Search for the cell housing the specified text and yield its [X, Y] center coordinate. 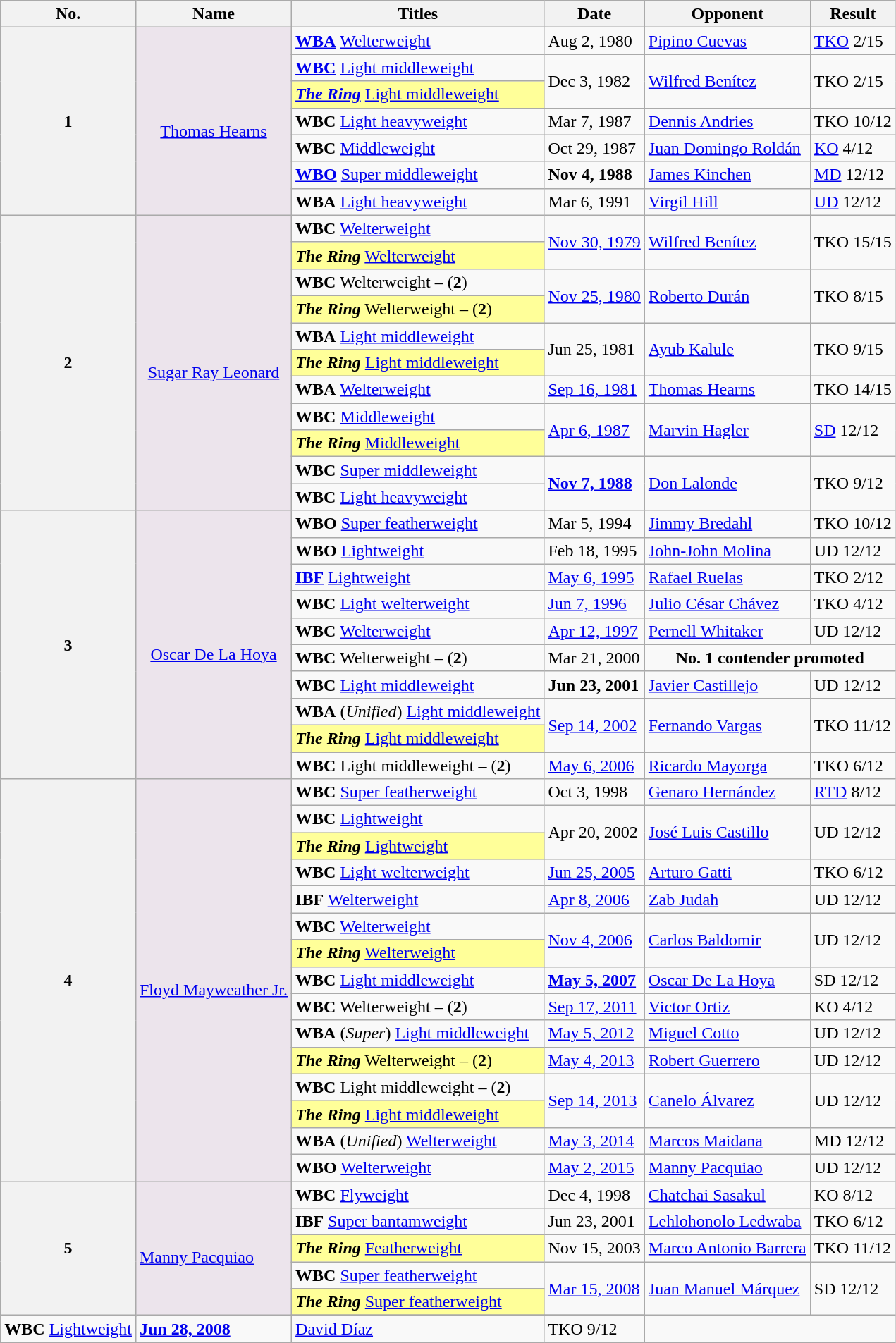
Oct 3, 1998 [594, 792]
WBA (Unified) Light middleweight [418, 711]
No. [68, 14]
IBF Lightweight [418, 577]
WBA (Super) Light middleweight [418, 1034]
Marvin Hagler [728, 430]
May 5, 2007 [594, 980]
Date [594, 14]
The Ring Super featherweight [418, 1302]
Jun 7, 1996 [594, 604]
James Kinchen [728, 175]
May 6, 2006 [594, 765]
Floyd Mayweather Jr. [213, 980]
Mar 5, 1994 [594, 524]
May 2, 2015 [594, 1167]
Genaro Hernández [728, 792]
Dec 3, 1982 [594, 81]
WBO Super featherweight [418, 524]
The Ring Middleweight [418, 443]
Titles [418, 14]
Dennis Andries [728, 121]
WBA Light middleweight [418, 336]
KO 8/12 [853, 1195]
WBO Super middleweight [418, 175]
May 6, 1995 [594, 577]
TKO 8/15 [853, 295]
TKO 4/12 [853, 604]
4 [68, 980]
IBF Welterweight [418, 900]
RTD 8/12 [853, 792]
Carlos Baldomir [728, 940]
Nov 25, 1980 [594, 295]
José Luis Castillo [728, 833]
TKO 14/15 [853, 390]
No. 1 contender promoted [770, 658]
Sep 17, 2011 [594, 1007]
WBA (Unified) Welterweight [418, 1141]
John-John Molina [728, 551]
Sep 14, 2013 [594, 1100]
Don Lalonde [728, 484]
Apr 8, 2006 [594, 900]
Mar 7, 1987 [594, 121]
Julio César Chávez [728, 604]
Nov 15, 2003 [594, 1249]
IBF Super bantamweight [418, 1222]
Dec 4, 1998 [594, 1195]
The Ring Featherweight [418, 1249]
Jun 25, 1981 [594, 350]
Opponent [728, 14]
Apr 20, 2002 [594, 833]
Zab Judah [728, 900]
Ricardo Mayorga [728, 765]
Feb 18, 1995 [594, 551]
The Ring Lightweight [418, 846]
Virgil Hill [728, 202]
1 [68, 121]
Ayub Kalule [728, 350]
May 5, 2012 [594, 1034]
Victor Ortiz [728, 1007]
WBC Super middleweight [418, 470]
Sep 16, 1981 [594, 390]
Mar 15, 2008 [594, 1289]
Mar 6, 1991 [594, 202]
Nov 4, 2006 [594, 940]
Jimmy Bredahl [728, 524]
Nov 7, 1988 [594, 484]
Pernell Whitaker [728, 631]
Roberto Durán [728, 295]
Jun 28, 2008 [213, 1329]
Fernando Vargas [728, 725]
Juan Manuel Márquez [728, 1289]
TKO 2/12 [853, 577]
Marcos Maidana [728, 1141]
Robert Guerrero [728, 1060]
WBC Flyweight [418, 1195]
WBA Light heavyweight [418, 202]
Name [213, 14]
WBO Welterweight [418, 1167]
Result [853, 14]
2 [68, 362]
Canelo Álvarez [728, 1100]
Nov 4, 1988 [594, 175]
TKO 9/15 [853, 350]
Lehlohonolo Ledwaba [728, 1222]
Mar 21, 2000 [594, 658]
May 4, 2013 [594, 1060]
Javier Castillejo [728, 685]
3 [68, 644]
Rafael Ruelas [728, 577]
Apr 6, 1987 [594, 430]
Chatchai Sasakul [728, 1195]
Jun 25, 2005 [594, 873]
Sugar Ray Leonard [213, 362]
Marco Antonio Barrera [728, 1249]
5 [68, 1249]
Apr 12, 1997 [594, 631]
TKO 15/15 [853, 242]
May 3, 2014 [594, 1141]
Arturo Gatti [728, 873]
Nov 30, 1979 [594, 242]
David Díaz [418, 1329]
WBO Lightweight [418, 551]
Miguel Cotto [728, 1034]
Pipino Cuevas [728, 41]
Oct 29, 1987 [594, 148]
Sep 14, 2002 [594, 725]
Juan Domingo Roldán [728, 148]
Aug 2, 1980 [594, 41]
